Find where the given text appears and provide that cell's center as [X, Y] coordinate. 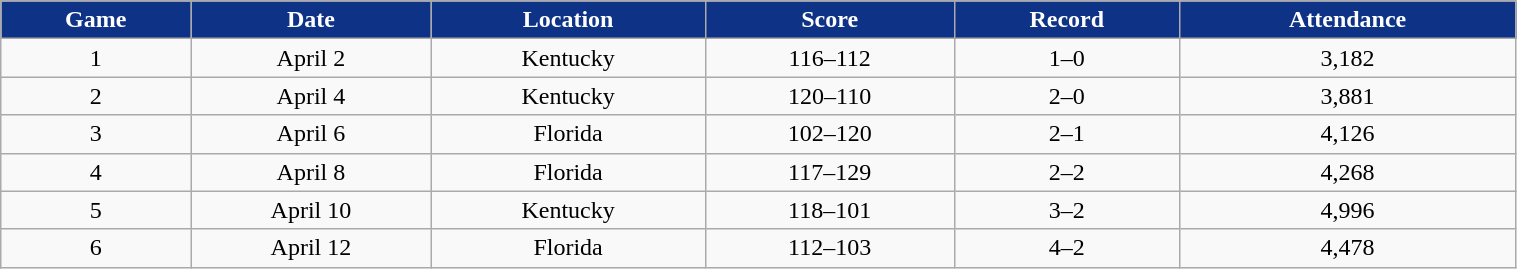
118–101 [830, 210]
Date [312, 20]
117–129 [830, 172]
April 6 [312, 134]
4,126 [1348, 134]
5 [96, 210]
Attendance [1348, 20]
4–2 [1066, 248]
1 [96, 58]
April 4 [312, 96]
2 [96, 96]
4,478 [1348, 248]
4,268 [1348, 172]
3–2 [1066, 210]
2–0 [1066, 96]
6 [96, 248]
3 [96, 134]
Score [830, 20]
2–2 [1066, 172]
2–1 [1066, 134]
3,881 [1348, 96]
120–110 [830, 96]
116–112 [830, 58]
102–120 [830, 134]
3,182 [1348, 58]
April 12 [312, 248]
April 8 [312, 172]
4,996 [1348, 210]
Location [568, 20]
April 2 [312, 58]
4 [96, 172]
Record [1066, 20]
April 10 [312, 210]
1–0 [1066, 58]
Game [96, 20]
112–103 [830, 248]
